Identify which cell holds the provided text, then report its (X, Y) central coordinate. 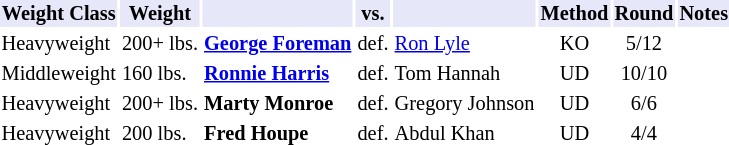
Weight Class (58, 14)
Round (644, 14)
10/10 (644, 74)
vs. (373, 14)
6/6 (644, 104)
Method (574, 14)
160 lbs. (160, 74)
5/12 (644, 44)
Marty Monroe (277, 104)
Weight (160, 14)
Tom Hannah (464, 74)
Middleweight (58, 74)
KO (574, 44)
Ron Lyle (464, 44)
Ronnie Harris (277, 74)
George Foreman (277, 44)
Gregory Johnson (464, 104)
